For the text-containing cell, return its midpoint in (X, Y) coordinate format. 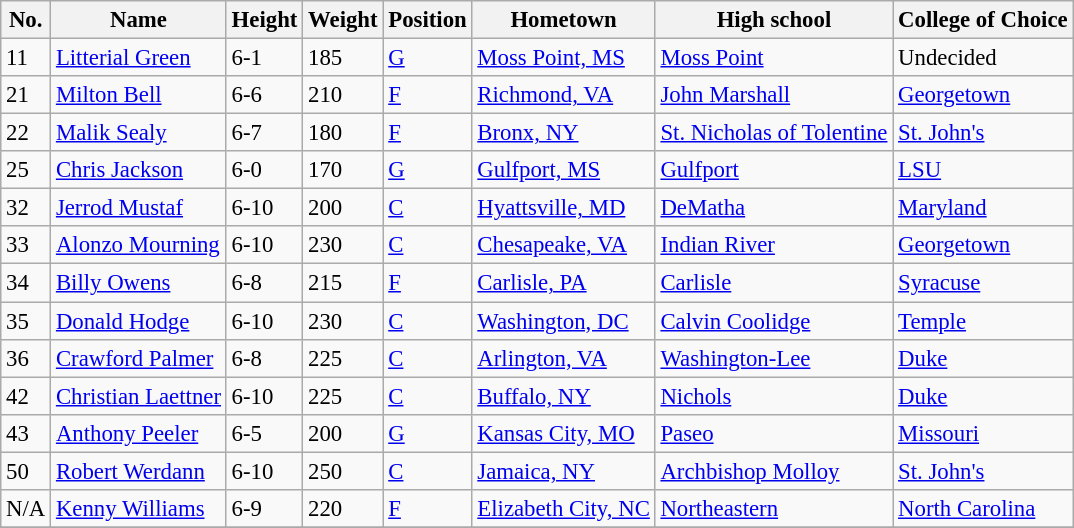
No. (26, 20)
Hometown (564, 20)
220 (343, 509)
Kansas City, MO (564, 433)
Syracuse (983, 283)
Washington, DC (564, 321)
210 (343, 95)
Gulfport (774, 170)
250 (343, 471)
170 (343, 170)
Chris Jackson (139, 170)
Jerrod Mustaf (139, 208)
6-0 (264, 170)
185 (343, 58)
Temple (983, 321)
Richmond, VA (564, 95)
Gulfport, MS (564, 170)
21 (26, 95)
Milton Bell (139, 95)
Billy Owens (139, 283)
College of Choice (983, 20)
11 (26, 58)
Height (264, 20)
180 (343, 133)
33 (26, 245)
St. Nicholas of Tolentine (774, 133)
22 (26, 133)
Malik Sealy (139, 133)
Arlington, VA (564, 358)
6-6 (264, 95)
Calvin Coolidge (774, 321)
Northeastern (774, 509)
42 (26, 396)
Jamaica, NY (564, 471)
Carlisle, PA (564, 283)
Alonzo Mourning (139, 245)
36 (26, 358)
Buffalo, NY (564, 396)
6-7 (264, 133)
Undecided (983, 58)
Indian River (774, 245)
Moss Point (774, 58)
Robert Werdann (139, 471)
Crawford Palmer (139, 358)
25 (26, 170)
LSU (983, 170)
6-1 (264, 58)
6-5 (264, 433)
Nichols (774, 396)
35 (26, 321)
Missouri (983, 433)
N/A (26, 509)
Elizabeth City, NC (564, 509)
6-9 (264, 509)
Weight (343, 20)
50 (26, 471)
Hyattsville, MD (564, 208)
Bronx, NY (564, 133)
John Marshall (774, 95)
Position (428, 20)
Paseo (774, 433)
Carlisle (774, 283)
Washington-Lee (774, 358)
Maryland (983, 208)
43 (26, 433)
Name (139, 20)
215 (343, 283)
Anthony Peeler (139, 433)
32 (26, 208)
Archbishop Molloy (774, 471)
Kenny Williams (139, 509)
Chesapeake, VA (564, 245)
Christian Laettner (139, 396)
34 (26, 283)
Donald Hodge (139, 321)
Moss Point, MS (564, 58)
High school (774, 20)
North Carolina (983, 509)
Litterial Green (139, 58)
DeMatha (774, 208)
